Pinpoint the cell where the given text exists, returning its [x, y] midpoint coordinate. 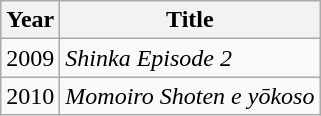
Shinka Episode 2 [190, 58]
Momoiro Shoten e yōkoso [190, 96]
2009 [30, 58]
Title [190, 20]
Year [30, 20]
2010 [30, 96]
